Return the [x, y] coordinate for the center point of the cell that contains the specified text.  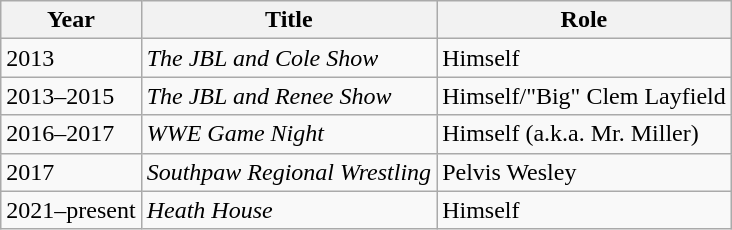
Southpaw Regional Wrestling [289, 172]
Year [71, 20]
2017 [71, 172]
WWE Game Night [289, 134]
2013 [71, 58]
2016–2017 [71, 134]
Pelvis Wesley [584, 172]
Title [289, 20]
Role [584, 20]
Himself (a.k.a. Mr. Miller) [584, 134]
Himself/"Big" Clem Layfield [584, 96]
The JBL and Cole Show [289, 58]
2013–2015 [71, 96]
2021–present [71, 210]
Heath House [289, 210]
The JBL and Renee Show [289, 96]
